Pinpoint the cell where the given text exists, returning its (X, Y) midpoint coordinate. 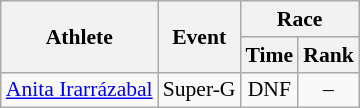
Super-G (200, 90)
DNF (270, 90)
– (328, 90)
Athlete (80, 36)
Anita Irarrázabal (80, 90)
Race (300, 19)
Event (200, 36)
Time (270, 55)
Rank (328, 55)
